Output the [X, Y] coordinate of the center of the cell containing the given text.  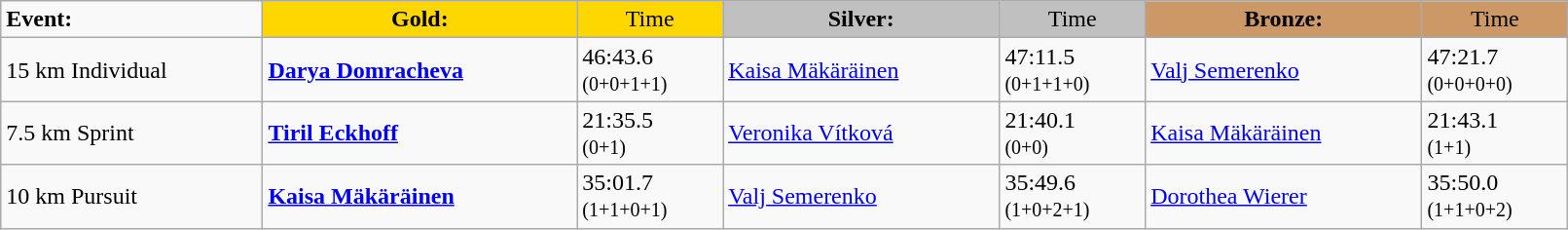
21:40.1(0+0) [1073, 133]
47:21.7(0+0+0+0) [1495, 70]
10 km Pursuit [132, 197]
Dorothea Wierer [1284, 197]
46:43.6(0+0+1+1) [650, 70]
15 km Individual [132, 70]
7.5 km Sprint [132, 133]
Tiril Eckhoff [420, 133]
21:43.1(1+1) [1495, 133]
Event: [132, 19]
Gold: [420, 19]
35:49.6(1+0+2+1) [1073, 197]
Bronze: [1284, 19]
Silver: [861, 19]
21:35.5(0+1) [650, 133]
35:50.0(1+1+0+2) [1495, 197]
35:01.7(1+1+0+1) [650, 197]
Darya Domracheva [420, 70]
Veronika Vítková [861, 133]
47:11.5(0+1+1+0) [1073, 70]
